Capture the cell that displays the provided text and extract its (X, Y) central coordinate. 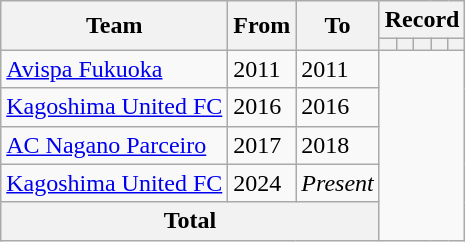
To (338, 26)
Team (114, 26)
From (262, 26)
Record (422, 20)
2017 (262, 145)
Avispa Fukuoka (114, 69)
2024 (262, 183)
Total (190, 221)
AC Nagano Parceiro (114, 145)
2018 (338, 145)
Present (338, 183)
